Determine the [x, y] coordinate at the center of the cell enclosing the given text.  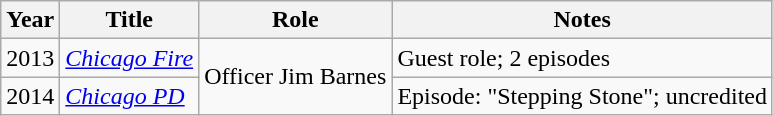
Guest role; 2 episodes [582, 58]
Chicago PD [130, 96]
Notes [582, 20]
Role [296, 20]
Chicago Fire [130, 58]
Officer Jim Barnes [296, 77]
2013 [30, 58]
Title [130, 20]
2014 [30, 96]
Episode: "Stepping Stone"; uncredited [582, 96]
Year [30, 20]
